Locate the cell with the specified text and output its (x, y) center coordinate. 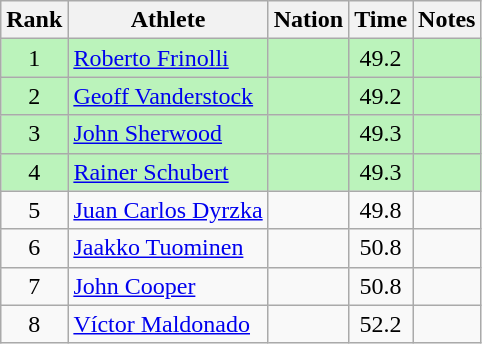
Geoff Vanderstock (168, 96)
Víctor Maldonado (168, 324)
3 (34, 134)
7 (34, 286)
52.2 (381, 324)
John Cooper (168, 286)
2 (34, 96)
John Sherwood (168, 134)
Roberto Frinolli (168, 58)
Rank (34, 20)
Juan Carlos Dyrzka (168, 210)
5 (34, 210)
Notes (447, 20)
8 (34, 324)
1 (34, 58)
Time (381, 20)
Jaakko Tuominen (168, 248)
4 (34, 172)
49.8 (381, 210)
Nation (308, 20)
Athlete (168, 20)
Rainer Schubert (168, 172)
6 (34, 248)
